Locate the cell with the specified text and output its [x, y] center coordinate. 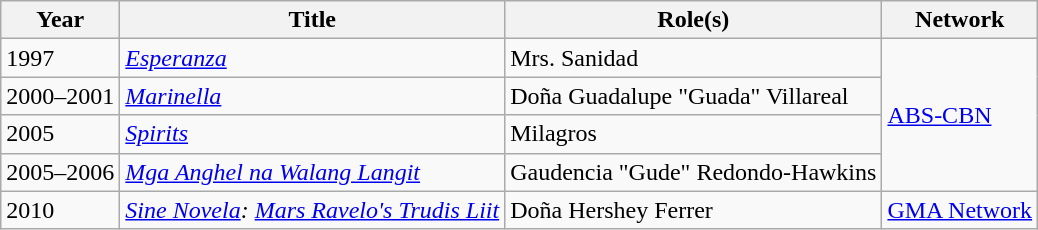
ABS-CBN [960, 115]
1997 [60, 58]
2000–2001 [60, 96]
Network [960, 20]
Marinella [312, 96]
Sine Novela: Mars Ravelo's Trudis Liit [312, 210]
2005–2006 [60, 172]
Mga Anghel na Walang Langit [312, 172]
Year [60, 20]
Role(s) [694, 20]
Milagros [694, 134]
Title [312, 20]
Spirits [312, 134]
Esperanza [312, 58]
Doña Guadalupe "Guada" Villareal [694, 96]
2010 [60, 210]
2005 [60, 134]
GMA Network [960, 210]
Mrs. Sanidad [694, 58]
Doña Hershey Ferrer [694, 210]
Gaudencia "Gude" Redondo-Hawkins [694, 172]
